Provide the [X, Y] coordinate of the cell's center where the given text is located.  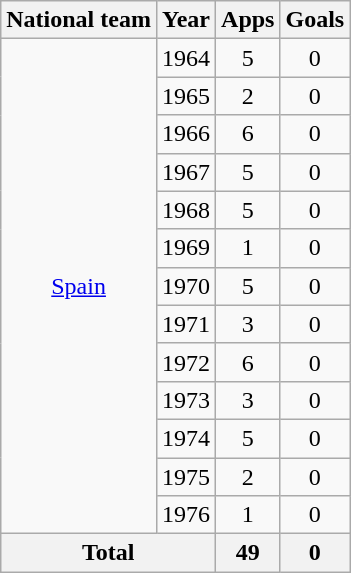
1968 [186, 210]
1970 [186, 286]
1972 [186, 362]
1967 [186, 172]
1973 [186, 400]
1976 [186, 515]
1969 [186, 248]
Total [108, 553]
Apps [248, 20]
1975 [186, 477]
1971 [186, 324]
1966 [186, 134]
Goals [315, 20]
1965 [186, 96]
Year [186, 20]
Spain [79, 286]
1974 [186, 438]
National team [79, 20]
49 [248, 553]
1964 [186, 58]
